Locate the cell with the specified text and output its (X, Y) center coordinate. 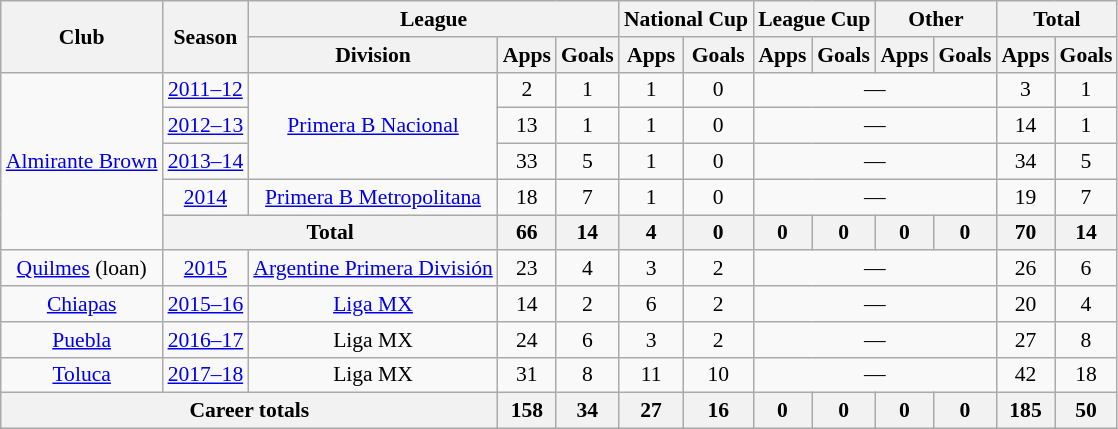
National Cup (686, 19)
31 (527, 375)
2011–12 (206, 90)
16 (718, 411)
Almirante Brown (82, 161)
Primera B Nacional (373, 126)
Career totals (250, 411)
Season (206, 36)
2017–18 (206, 375)
Chiapas (82, 304)
70 (1025, 233)
42 (1025, 375)
Other (936, 19)
2015–16 (206, 304)
Toluca (82, 375)
33 (527, 162)
Club (82, 36)
2015 (206, 269)
19 (1025, 197)
185 (1025, 411)
23 (527, 269)
11 (651, 375)
10 (718, 375)
Division (373, 55)
2013–14 (206, 162)
Primera B Metropolitana (373, 197)
League (434, 19)
158 (527, 411)
24 (527, 340)
Quilmes (loan) (82, 269)
League Cup (814, 19)
20 (1025, 304)
50 (1086, 411)
13 (527, 126)
2012–13 (206, 126)
2016–17 (206, 340)
2014 (206, 197)
66 (527, 233)
Argentine Primera División (373, 269)
26 (1025, 269)
Puebla (82, 340)
